Extract the (x, y) coordinate from the center of the cell holding the provided text.  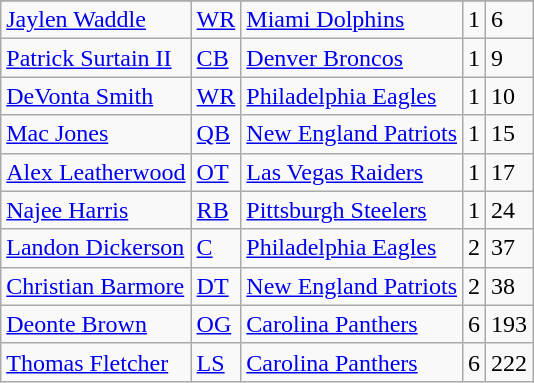
Mac Jones (96, 134)
Miami Dolphins (352, 20)
QB (216, 134)
Denver Broncos (352, 58)
15 (510, 134)
Najee Harris (96, 210)
OG (216, 324)
C (216, 248)
DT (216, 286)
17 (510, 172)
LS (216, 362)
9 (510, 58)
222 (510, 362)
OT (216, 172)
DeVonta Smith (96, 96)
RB (216, 210)
37 (510, 248)
Thomas Fletcher (96, 362)
38 (510, 286)
Landon Dickerson (96, 248)
Alex Leatherwood (96, 172)
24 (510, 210)
Deonte Brown (96, 324)
Patrick Surtain II (96, 58)
Pittsburgh Steelers (352, 210)
CB (216, 58)
10 (510, 96)
193 (510, 324)
Christian Barmore (96, 286)
Jaylen Waddle (96, 20)
Las Vegas Raiders (352, 172)
